Search for the cell housing the specified text and yield its (x, y) center coordinate. 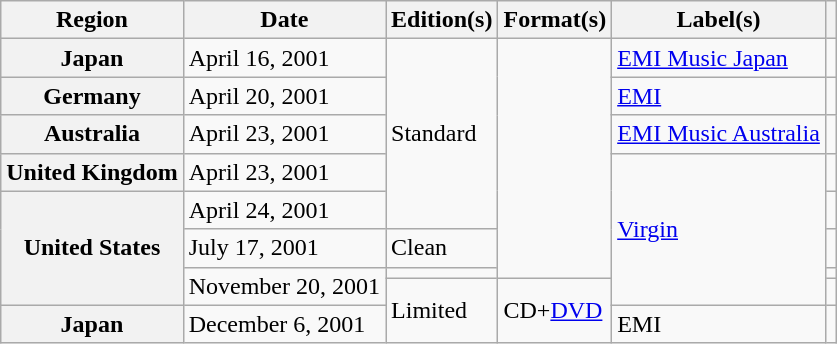
December 6, 2001 (284, 324)
Standard (442, 134)
Label(s) (719, 20)
April 20, 2001 (284, 96)
Limited (442, 310)
Edition(s) (442, 20)
Format(s) (555, 20)
EMI Music Japan (719, 58)
Virgin (719, 229)
Region (92, 20)
April 24, 2001 (284, 210)
Clean (442, 248)
July 17, 2001 (284, 248)
November 20, 2001 (284, 286)
EMI Music Australia (719, 134)
CD+DVD (555, 310)
Date (284, 20)
United States (92, 248)
United Kingdom (92, 172)
Germany (92, 96)
April 16, 2001 (284, 58)
Australia (92, 134)
